Identify which cell holds the provided text, then report its (x, y) central coordinate. 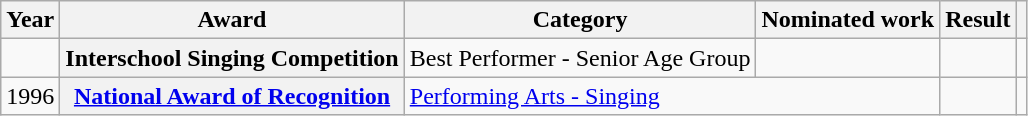
Nominated work (848, 20)
Result (978, 20)
Best Performer - Senior Age Group (580, 58)
Interschool Singing Competition (232, 58)
Year (30, 20)
National Award of Recognition (232, 96)
Award (232, 20)
1996 (30, 96)
Performing Arts - Singing (672, 96)
Category (580, 20)
